Determine the [X, Y] coordinate at the center of the cell enclosing the given text.  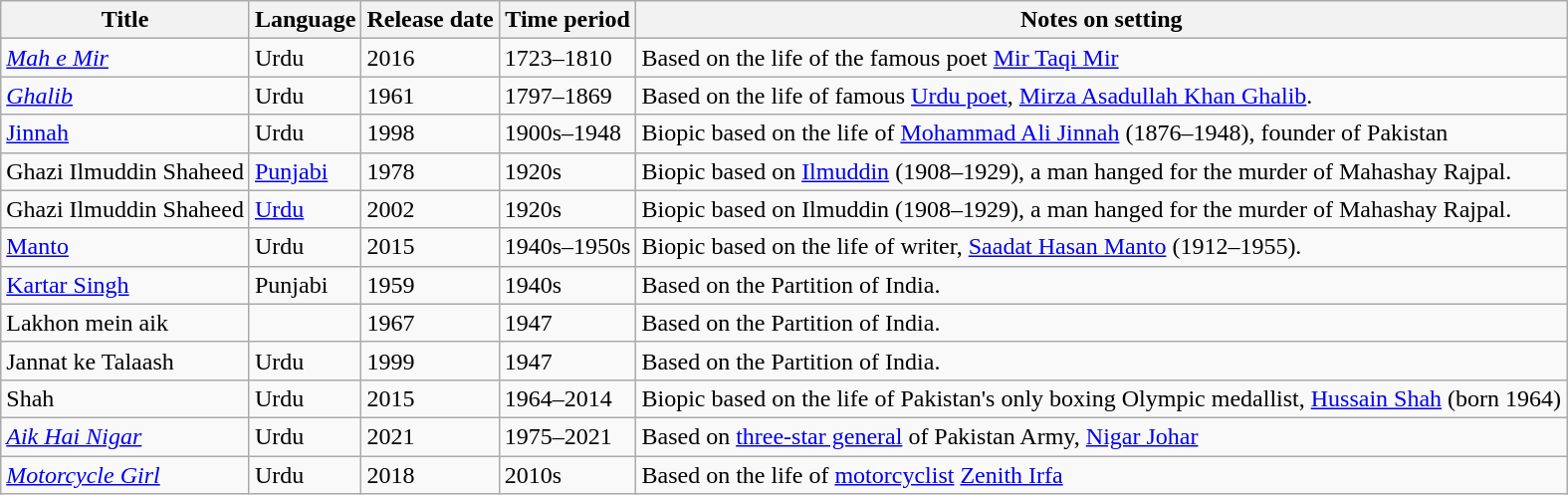
Mah e Mir [125, 58]
1961 [430, 96]
1959 [430, 285]
Based on the life of motorcyclist Zenith Irfa [1101, 475]
1797–1869 [567, 96]
1975–2021 [567, 436]
Ghalib [125, 96]
Shah [125, 398]
Language [305, 20]
1964–2014 [567, 398]
Biopic based on the life of Pakistan's only boxing Olympic medallist, Hussain Shah (born 1964) [1101, 398]
1999 [430, 361]
Biopic based on the life of Mohammad Ali Jinnah (1876–1948), founder of Pakistan [1101, 133]
Lakhon mein aik [125, 323]
1723–1810 [567, 58]
2016 [430, 58]
2002 [430, 209]
Time period [567, 20]
Release date [430, 20]
Jinnah [125, 133]
1940s [567, 285]
Biopic based on the life of writer, Saadat Hasan Manto (1912–1955). [1101, 247]
2010s [567, 475]
Title [125, 20]
1967 [430, 323]
2021 [430, 436]
1940s–1950s [567, 247]
Based on the life of famous Urdu poet, Mirza Asadullah Khan Ghalib. [1101, 96]
Based on three-star general of Pakistan Army, Nigar Johar [1101, 436]
Kartar Singh [125, 285]
Aik Hai Nigar [125, 436]
Motorcycle Girl [125, 475]
2018 [430, 475]
Jannat ke Talaash [125, 361]
Manto [125, 247]
1900s–1948 [567, 133]
1978 [430, 171]
Notes on setting [1101, 20]
Based on the life of the famous poet Mir Taqi Mir [1101, 58]
1998 [430, 133]
